Identify which cell holds the provided text, then report its [X, Y] central coordinate. 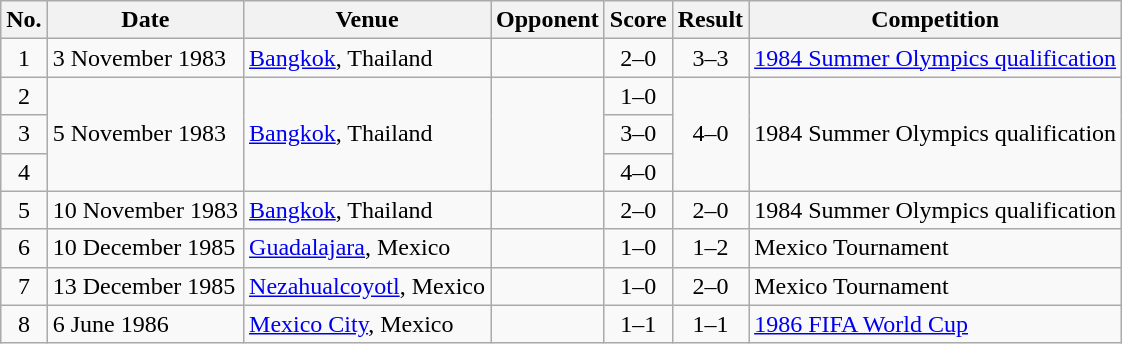
Competition [936, 20]
Date [145, 20]
10 November 1983 [145, 210]
5 November 1983 [145, 134]
Guadalajara, Mexico [368, 248]
13 December 1985 [145, 286]
3 November 1983 [145, 58]
Score [638, 20]
Venue [368, 20]
6 June 1986 [145, 324]
1986 FIFA World Cup [936, 324]
3–3 [710, 58]
3–0 [638, 134]
1–2 [710, 248]
6 [24, 248]
No. [24, 20]
Opponent [547, 20]
1 [24, 58]
Mexico City, Mexico [368, 324]
Nezahualcoyotl, Mexico [368, 286]
7 [24, 286]
2 [24, 96]
Result [710, 20]
10 December 1985 [145, 248]
4 [24, 172]
5 [24, 210]
3 [24, 134]
8 [24, 324]
